Identify which cell holds the provided text, then report its (x, y) central coordinate. 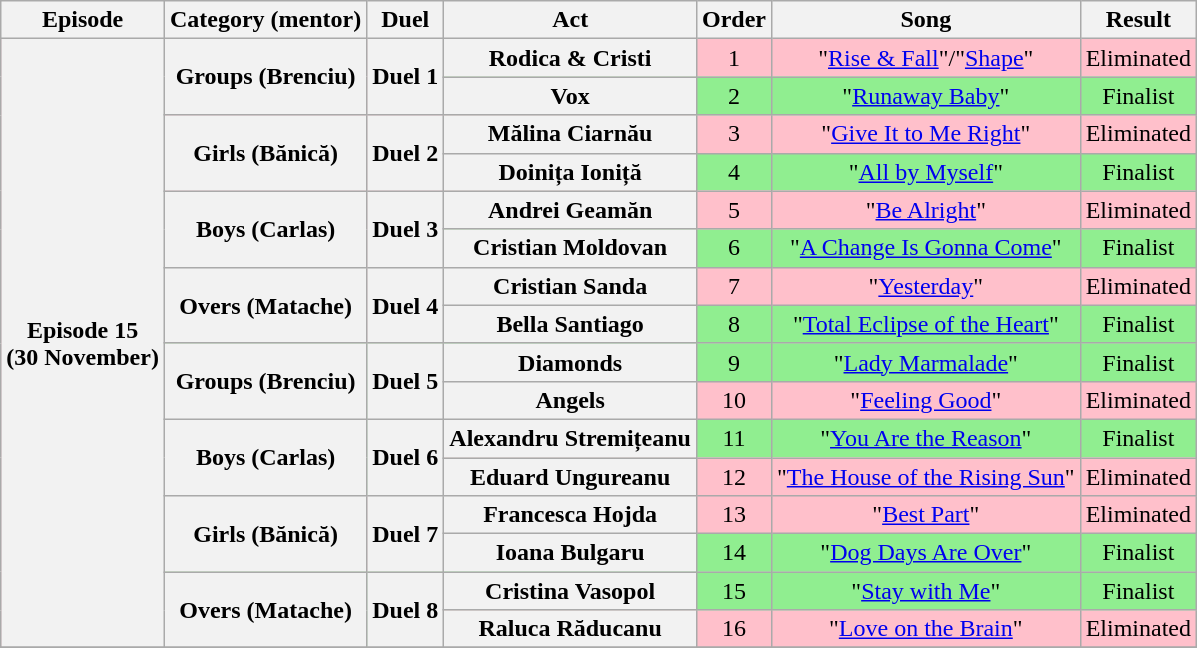
15 (734, 591)
"Love on the Brain" (926, 629)
"Total Eclipse of the Heart" (926, 324)
Ioana Bulgaru (570, 553)
12 (734, 477)
"You Are the Reason" (926, 438)
4 (734, 172)
"Runaway Baby" (926, 96)
Francesca Hojda (570, 515)
Duel (406, 20)
3 (734, 134)
Duel 3 (406, 229)
"The House of the Rising Sun" (926, 477)
8 (734, 324)
Song (926, 20)
"All by Myself" (926, 172)
Cristian Sanda (570, 286)
16 (734, 629)
Duel 6 (406, 457)
Duel 2 (406, 153)
Order (734, 20)
Alexandru Stremițeanu (570, 438)
Duel 5 (406, 381)
Cristian Moldovan (570, 248)
Mălina Ciarnău (570, 134)
"Dog Days Are Over" (926, 553)
Result (1138, 20)
9 (734, 362)
Raluca Răducanu (570, 629)
Episode (83, 20)
Vox (570, 96)
Episode 15 (30 November) (83, 344)
Duel 4 (406, 305)
Doinița Ioniță (570, 172)
"A Change Is Gonna Come" (926, 248)
"Feeling Good" (926, 400)
Duel 8 (406, 610)
"Stay with Me" (926, 591)
Eduard Ungureanu (570, 477)
11 (734, 438)
"Rise & Fall"/"Shape" (926, 58)
Andrei Geamăn (570, 210)
Duel 7 (406, 534)
Diamonds (570, 362)
Rodica & Cristi (570, 58)
14 (734, 553)
Cristina Vasopol (570, 591)
6 (734, 248)
Bella Santiago (570, 324)
"Best Part" (926, 515)
7 (734, 286)
"Give It to Me Right" (926, 134)
Act (570, 20)
5 (734, 210)
Category (mentor) (265, 20)
Duel 1 (406, 77)
2 (734, 96)
10 (734, 400)
"Yesterday" (926, 286)
1 (734, 58)
"Be Alright" (926, 210)
13 (734, 515)
Angels (570, 400)
"Lady Marmalade" (926, 362)
